Find where the given text appears and provide that cell's center as [X, Y] coordinate. 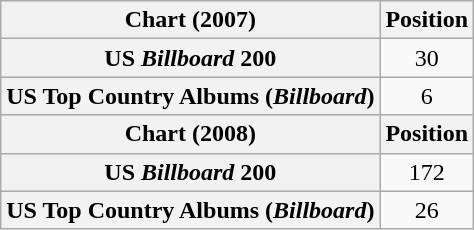
Chart (2008) [190, 134]
30 [427, 58]
6 [427, 96]
Chart (2007) [190, 20]
26 [427, 210]
172 [427, 172]
